Extract the (x, y) coordinate from the center of the cell holding the provided text.  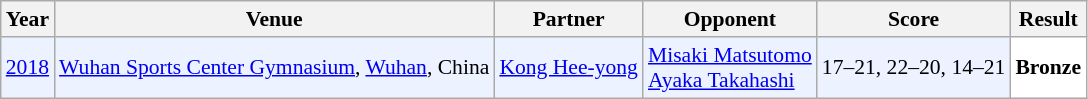
Result (1048, 19)
17–21, 22–20, 14–21 (914, 68)
Score (914, 19)
Misaki Matsutomo Ayaka Takahashi (730, 68)
Venue (274, 19)
Bronze (1048, 68)
Wuhan Sports Center Gymnasium, Wuhan, China (274, 68)
Opponent (730, 19)
Year (28, 19)
2018 (28, 68)
Kong Hee-yong (568, 68)
Partner (568, 19)
